Capture the cell that displays the provided text and extract its [x, y] central coordinate. 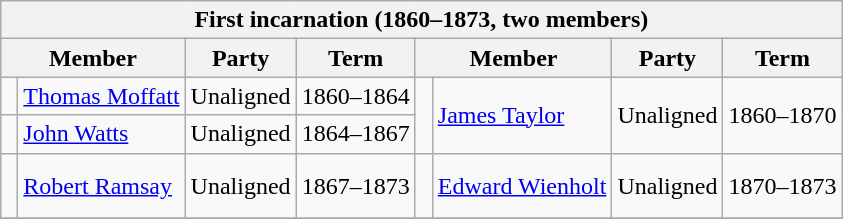
1867–1873 [356, 186]
1864–1867 [356, 134]
1860–1870 [782, 115]
James Taylor [522, 115]
Robert Ramsay [102, 186]
1870–1873 [782, 186]
John Watts [102, 134]
1860–1864 [356, 96]
Edward Wienholt [522, 186]
First incarnation (1860–1873, two members) [422, 20]
Thomas Moffatt [102, 96]
